Output the [x, y] coordinate of the center of the cell containing the given text.  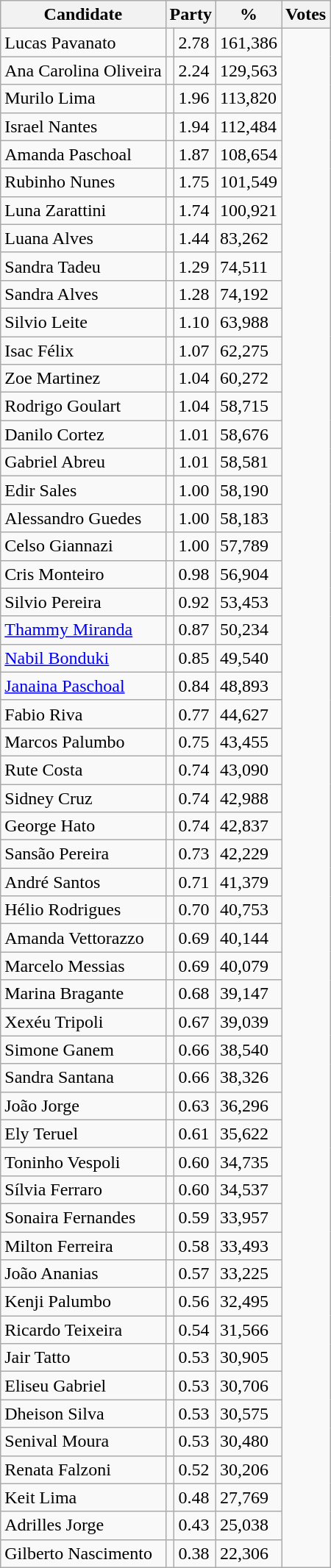
André Santos [83, 882]
58,183 [249, 518]
60,272 [249, 379]
0.71 [196, 882]
Marcelo Messias [83, 966]
42,837 [249, 826]
27,769 [249, 1497]
58,715 [249, 407]
1.74 [196, 210]
32,495 [249, 1302]
42,988 [249, 798]
Zoe Martinez [83, 379]
58,190 [249, 490]
0.87 [196, 630]
0.98 [196, 574]
0.56 [196, 1302]
Amanda Vettorazzo [83, 938]
João Jorge [83, 1106]
Rubinho Nunes [83, 182]
31,566 [249, 1330]
Luna Zarattini [83, 210]
Cris Monteiro [83, 574]
Edir Sales [83, 490]
41,379 [249, 882]
34,537 [249, 1189]
0.73 [196, 854]
Silvio Pereira [83, 602]
43,090 [249, 770]
30,575 [249, 1414]
Sonaira Fernandes [83, 1217]
1.10 [196, 322]
Hélio Rodrigues [83, 910]
36,296 [249, 1106]
0.84 [196, 686]
58,676 [249, 434]
Ana Carolina Oliveira [83, 71]
1.75 [196, 182]
Danilo Cortez [83, 434]
22,306 [249, 1553]
Ricardo Teixeira [83, 1330]
101,549 [249, 182]
50,234 [249, 630]
George Hato [83, 826]
0.59 [196, 1217]
35,622 [249, 1134]
2.24 [196, 71]
161,386 [249, 43]
39,039 [249, 1022]
30,206 [249, 1469]
Isac Félix [83, 351]
49,540 [249, 658]
30,706 [249, 1386]
113,820 [249, 99]
Lucas Pavanato [83, 43]
48,893 [249, 686]
56,904 [249, 574]
0.43 [196, 1525]
33,225 [249, 1274]
Israel Nantes [83, 126]
1.07 [196, 351]
0.92 [196, 602]
0.38 [196, 1553]
Dheison Silva [83, 1414]
0.85 [196, 658]
Renata Falzoni [83, 1469]
João Ananias [83, 1274]
40,753 [249, 910]
0.75 [196, 742]
Sandra Santana [83, 1078]
2.78 [196, 43]
0.67 [196, 1022]
Jair Tatto [83, 1358]
58,581 [249, 462]
Sidney Cruz [83, 798]
Silvio Leite [83, 322]
0.68 [196, 994]
Senival Moura [83, 1442]
Simone Ganem [83, 1050]
Janaina Paschoal [83, 686]
129,563 [249, 71]
Thammy Miranda [83, 630]
Votes [305, 15]
62,275 [249, 351]
Luana Alves [83, 238]
Sansão Pereira [83, 854]
Fabio Riva [83, 714]
Sandra Alves [83, 294]
0.61 [196, 1134]
1.96 [196, 99]
Keit Lima [83, 1497]
74,511 [249, 266]
Gilberto Nascimento [83, 1553]
Celso Giannazi [83, 546]
1.87 [196, 154]
Alessandro Guedes [83, 518]
Ely Teruel [83, 1134]
1.28 [196, 294]
0.58 [196, 1246]
1.94 [196, 126]
57,789 [249, 546]
100,921 [249, 210]
Party [191, 15]
34,735 [249, 1161]
Marcos Palumbo [83, 742]
0.63 [196, 1106]
Rodrigo Goulart [83, 407]
Eliseu Gabriel [83, 1386]
Amanda Paschoal [83, 154]
25,038 [249, 1525]
0.70 [196, 910]
53,453 [249, 602]
Kenji Palumbo [83, 1302]
1.44 [196, 238]
Marina Bragante [83, 994]
74,192 [249, 294]
Rute Costa [83, 770]
38,540 [249, 1050]
Milton Ferreira [83, 1246]
63,988 [249, 322]
Gabriel Abreu [83, 462]
112,484 [249, 126]
108,654 [249, 154]
Murilo Lima [83, 99]
33,957 [249, 1217]
Candidate [83, 15]
44,627 [249, 714]
% [249, 15]
38,326 [249, 1078]
Toninho Vespoli [83, 1161]
Adrilles Jorge [83, 1525]
0.77 [196, 714]
Nabil Bonduki [83, 658]
30,905 [249, 1358]
Sílvia Ferraro [83, 1189]
30,480 [249, 1442]
0.54 [196, 1330]
0.52 [196, 1469]
33,493 [249, 1246]
Xexéu Tripoli [83, 1022]
40,144 [249, 938]
43,455 [249, 742]
40,079 [249, 966]
42,229 [249, 854]
0.48 [196, 1497]
1.29 [196, 266]
0.57 [196, 1274]
39,147 [249, 994]
Sandra Tadeu [83, 266]
83,262 [249, 238]
